Pinpoint the cell where the given text exists, returning its [x, y] midpoint coordinate. 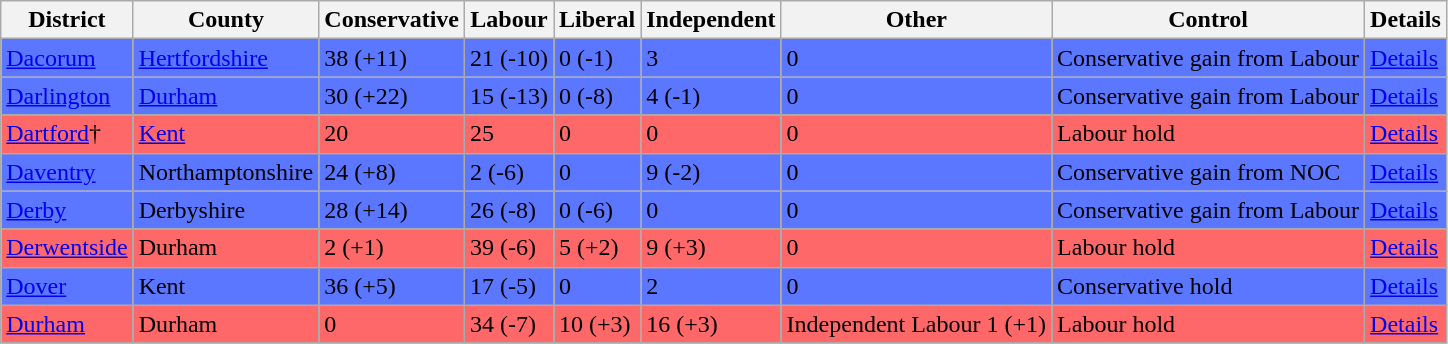
Liberal [598, 20]
Independent Labour 1 (+1) [916, 324]
0 (-6) [598, 210]
34 (-7) [510, 324]
Conservative [392, 20]
5 (+2) [598, 248]
Daventry [67, 172]
District [67, 20]
9 (+3) [711, 248]
County [226, 20]
25 [510, 134]
39 (-6) [510, 248]
28 (+14) [392, 210]
2 [711, 286]
Derwentside [67, 248]
Derby [67, 210]
4 (-1) [711, 96]
0 (-1) [598, 58]
21 (-10) [510, 58]
2 (-6) [510, 172]
Derbyshire [226, 210]
38 (+11) [392, 58]
30 (+22) [392, 96]
Hertfordshire [226, 58]
Conservative hold [1208, 286]
Control [1208, 20]
9 (-2) [711, 172]
3 [711, 58]
20 [392, 134]
Dartford† [67, 134]
15 (-13) [510, 96]
16 (+3) [711, 324]
2 (+1) [392, 248]
Other [916, 20]
Conservative gain from NOC [1208, 172]
26 (-8) [510, 210]
36 (+5) [392, 286]
Labour [510, 20]
Darlington [67, 96]
Northamptonshire [226, 172]
10 (+3) [598, 324]
17 (-5) [510, 286]
0 (-8) [598, 96]
Independent [711, 20]
Dacorum [67, 58]
24 (+8) [392, 172]
Dover [67, 286]
